Pinpoint the cell where the given text exists, returning its (x, y) midpoint coordinate. 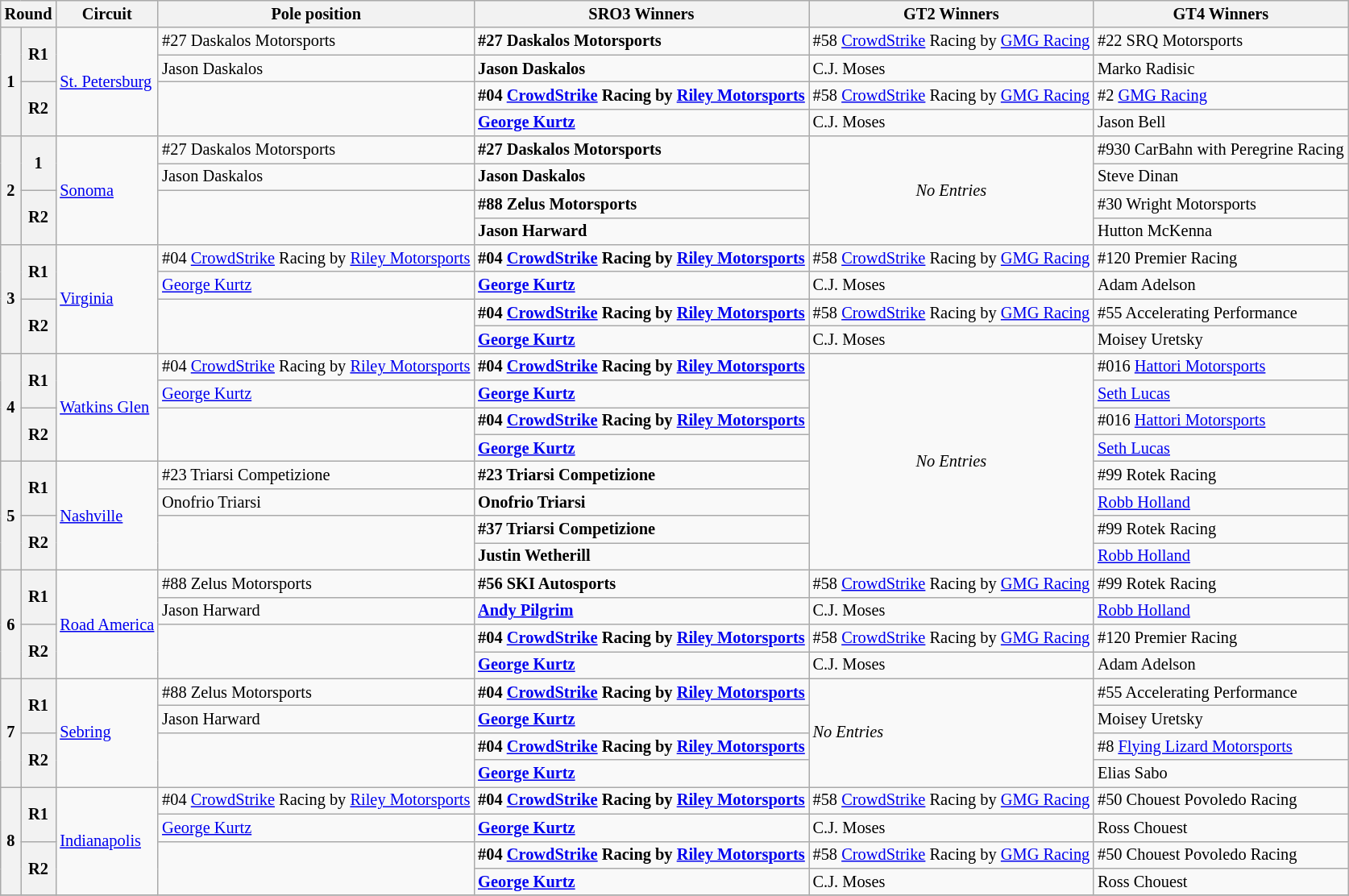
Indianapolis (106, 841)
Marko Radisic (1220, 68)
4 (11, 408)
GT2 Winners (951, 14)
Justin Wetherill (641, 556)
SRO3 Winners (641, 14)
Pole position (316, 14)
3 (11, 298)
#37 Triarsi Competizione (641, 529)
7 (11, 733)
Road America (106, 624)
5 (11, 516)
Sebring (106, 733)
#2 GMG Racing (1220, 95)
#22 SRQ Motorsports (1220, 41)
2 (11, 190)
#930 CarBahn with Peregrine Racing (1220, 150)
8 (11, 841)
#8 Flying Lizard Motorsports (1220, 746)
Jason Bell (1220, 122)
Virginia (106, 298)
Circuit (106, 14)
Steve Dinan (1220, 176)
Nashville (106, 516)
Elias Sabo (1220, 774)
#30 Wright Motorsports (1220, 204)
Hutton McKenna (1220, 231)
#56 SKI Autosports (641, 583)
St. Petersburg (106, 82)
Andy Pilgrim (641, 611)
GT4 Winners (1220, 14)
Sonoma (106, 190)
Round (29, 14)
Watkins Glen (106, 408)
6 (11, 624)
